Search for the cell housing the specified text and yield its [X, Y] center coordinate. 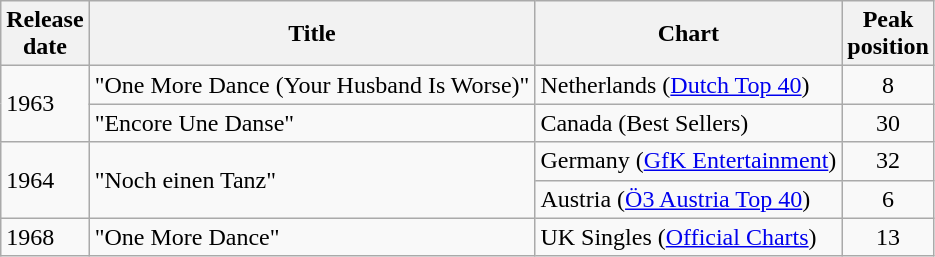
30 [888, 123]
32 [888, 161]
"One More Dance (Your Husband Is Worse)" [312, 85]
Austria (Ö3 Austria Top 40) [688, 199]
13 [888, 237]
1963 [45, 104]
Canada (Best Sellers) [688, 123]
Title [312, 34]
Chart [688, 34]
8 [888, 85]
6 [888, 199]
"Noch einen Tanz" [312, 180]
Peakposition [888, 34]
Netherlands (Dutch Top 40) [688, 85]
1964 [45, 180]
UK Singles (Official Charts) [688, 237]
"Encore Une Danse" [312, 123]
Releasedate [45, 34]
Germany (GfK Entertainment) [688, 161]
1968 [45, 237]
"One More Dance" [312, 237]
